Determine the [X, Y] coordinate at the center of the cell enclosing the given text.  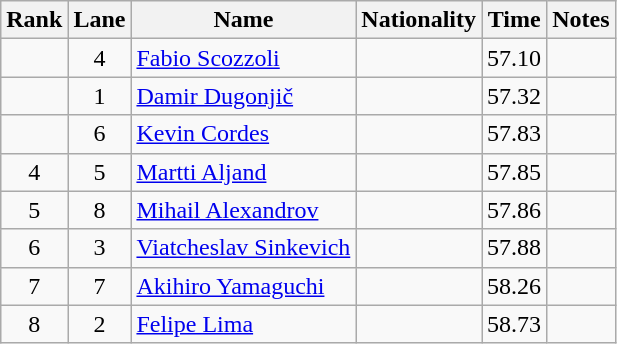
57.88 [514, 248]
58.73 [514, 324]
Mihail Alexandrov [244, 210]
Martti Aljand [244, 172]
3 [100, 248]
1 [100, 96]
Notes [581, 20]
Rank [34, 20]
Name [244, 20]
57.10 [514, 58]
Akihiro Yamaguchi [244, 286]
Lane [100, 20]
Damir Dugonjič [244, 96]
Viatcheslav Sinkevich [244, 248]
Time [514, 20]
Felipe Lima [244, 324]
57.86 [514, 210]
Nationality [419, 20]
2 [100, 324]
Kevin Cordes [244, 134]
Fabio Scozzoli [244, 58]
57.32 [514, 96]
57.85 [514, 172]
58.26 [514, 286]
57.83 [514, 134]
